Output the (x, y) coordinate of the center of the cell containing the given text.  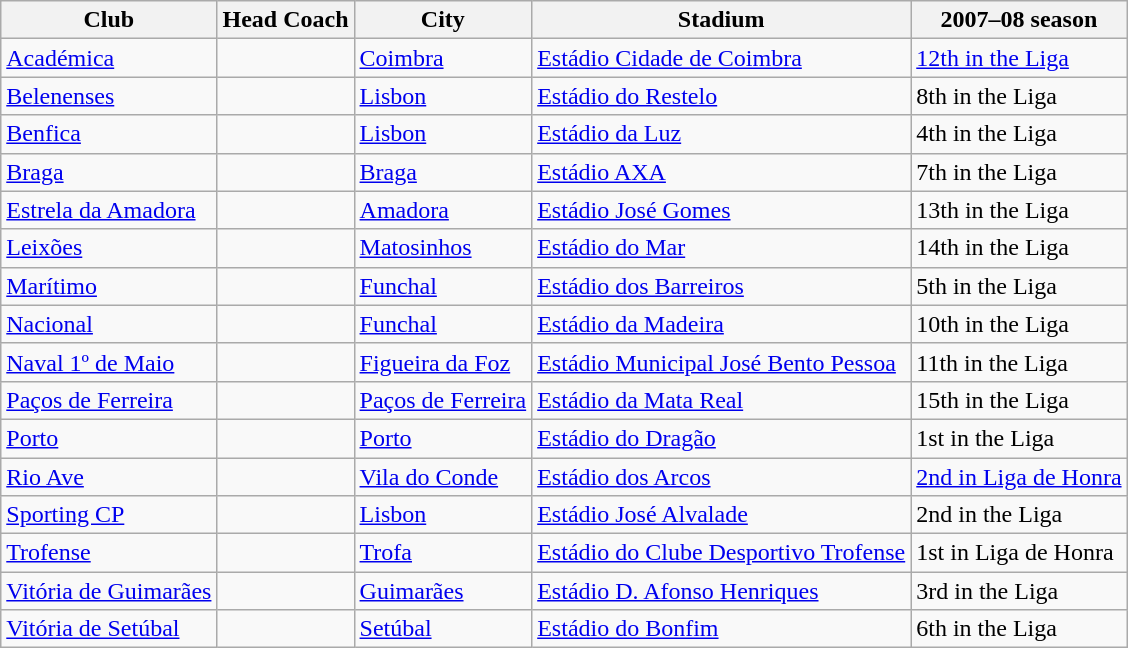
Estádio Cidade de Coimbra (722, 58)
2007–08 season (1019, 20)
6th in the Liga (1019, 629)
Estádio Municipal José Bento Pessoa (722, 362)
Estádio do Mar (722, 248)
10th in the Liga (1019, 324)
Naval 1º de Maio (109, 362)
3rd in the Liga (1019, 591)
13th in the Liga (1019, 210)
Coimbra (443, 58)
5th in the Liga (1019, 286)
2nd in the Liga (1019, 515)
Sporting CP (109, 515)
City (443, 20)
Figueira da Foz (443, 362)
Estádio do Restelo (722, 96)
Estádio dos Arcos (722, 477)
Estádio José Alvalade (722, 515)
Rio Ave (109, 477)
14th in the Liga (1019, 248)
Académica (109, 58)
Estádio da Luz (722, 134)
Amadora (443, 210)
Leixões (109, 248)
1st in Liga de Honra (1019, 553)
Estádio do Dragão (722, 438)
Head Coach (286, 20)
Estádio do Clube Desportivo Trofense (722, 553)
Nacional (109, 324)
2nd in Liga de Honra (1019, 477)
1st in the Liga (1019, 438)
Vitória de Guimarães (109, 591)
12th in the Liga (1019, 58)
Club (109, 20)
Trofense (109, 553)
8th in the Liga (1019, 96)
Estádio da Madeira (722, 324)
Estrela da Amadora (109, 210)
11th in the Liga (1019, 362)
Vila do Conde (443, 477)
Stadium (722, 20)
Belenenses (109, 96)
Estádio da Mata Real (722, 400)
Estádio D. Afonso Henriques (722, 591)
15th in the Liga (1019, 400)
Estádio do Bonfim (722, 629)
4th in the Liga (1019, 134)
7th in the Liga (1019, 172)
Estádio dos Barreiros (722, 286)
Guimarães (443, 591)
Trofa (443, 553)
Vitória de Setúbal (109, 629)
Estádio AXA (722, 172)
Estádio José Gomes (722, 210)
Marítimo (109, 286)
Benfica (109, 134)
Setúbal (443, 629)
Matosinhos (443, 248)
